Identify which cell holds the provided text, then report its [x, y] central coordinate. 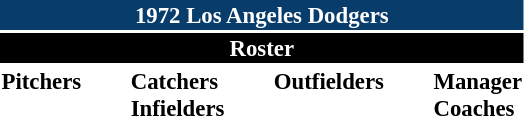
1972 Los Angeles Dodgers [262, 15]
Roster [262, 48]
